Output the (X, Y) coordinate of the center of the cell containing the given text.  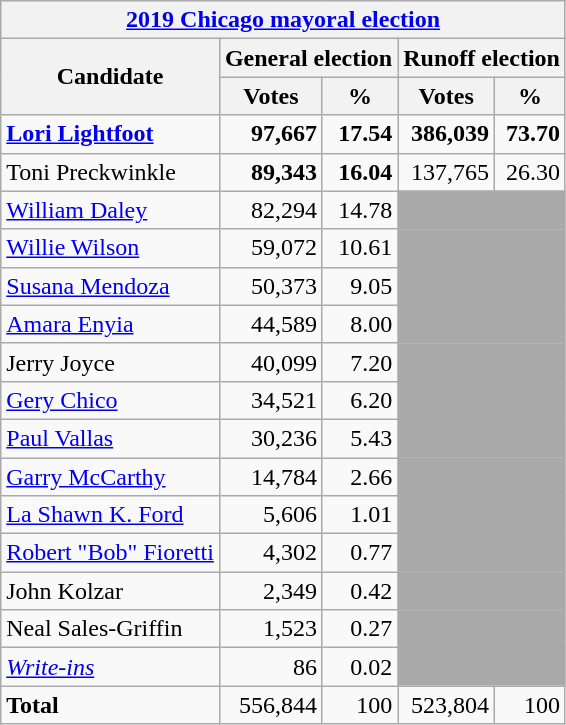
137,765 (446, 172)
2.66 (360, 477)
General election (308, 58)
4,302 (270, 553)
Lori Lightfoot (110, 134)
9.05 (360, 286)
Candidate (110, 77)
0.77 (360, 553)
14.78 (360, 210)
523,804 (446, 705)
0.27 (360, 629)
5.43 (360, 438)
1,523 (270, 629)
73.70 (530, 134)
William Daley (110, 210)
44,589 (270, 324)
26.30 (530, 172)
0.02 (360, 667)
Neal Sales-Griffin (110, 629)
Willie Wilson (110, 248)
556,844 (270, 705)
30,236 (270, 438)
Garry McCarthy (110, 477)
86 (270, 667)
7.20 (360, 362)
2019 Chicago mayoral election (284, 20)
16.04 (360, 172)
Write-ins (110, 667)
Paul Vallas (110, 438)
Gery Chico (110, 400)
Total (110, 705)
Susana Mendoza (110, 286)
Toni Preckwinkle (110, 172)
6.20 (360, 400)
50,373 (270, 286)
Runoff election (482, 58)
14,784 (270, 477)
5,606 (270, 515)
386,039 (446, 134)
John Kolzar (110, 591)
34,521 (270, 400)
59,072 (270, 248)
40,099 (270, 362)
Robert "Bob" Fioretti (110, 553)
8.00 (360, 324)
97,667 (270, 134)
Jerry Joyce (110, 362)
0.42 (360, 591)
10.61 (360, 248)
17.54 (360, 134)
2,349 (270, 591)
89,343 (270, 172)
82,294 (270, 210)
Amara Enyia (110, 324)
La Shawn K. Ford (110, 515)
1.01 (360, 515)
